Scan for the cell matching the given text and deliver its [X, Y] coordinate at center. 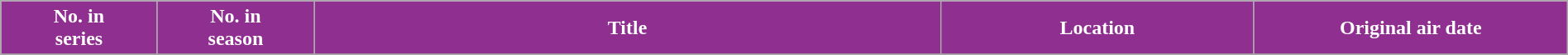
Title [628, 28]
No. inseason [235, 28]
No. inseries [79, 28]
Location [1097, 28]
Original air date [1411, 28]
